Scan for the cell matching the given text and deliver its [x, y] coordinate at center. 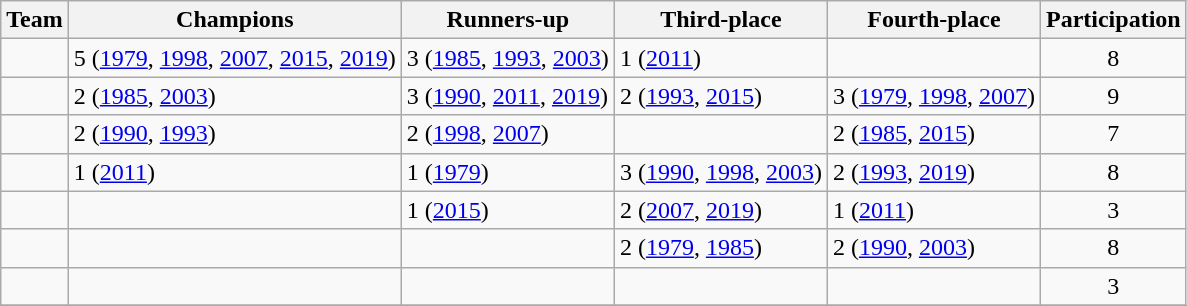
Participation [1113, 20]
7 [1113, 134]
2 (1985, 2015) [934, 134]
9 [1113, 96]
2 (1990, 1993) [234, 134]
Champions [234, 20]
2 (1998, 2007) [508, 134]
2 (1993, 2019) [934, 172]
2 (1990, 2003) [934, 248]
3 (1990, 2011, 2019) [508, 96]
5 (1979, 1998, 2007, 2015, 2019) [234, 58]
1 (2015) [508, 210]
3 (1979, 1998, 2007) [934, 96]
1 (1979) [508, 172]
2 (1979, 1985) [720, 248]
2 (1985, 2003) [234, 96]
3 (1985, 1993, 2003) [508, 58]
2 (2007, 2019) [720, 210]
Third-place [720, 20]
3 (1990, 1998, 2003) [720, 172]
Runners-up [508, 20]
Team [35, 20]
Fourth-place [934, 20]
2 (1993, 2015) [720, 96]
